Locate the cell with the specified text and output its (x, y) center coordinate. 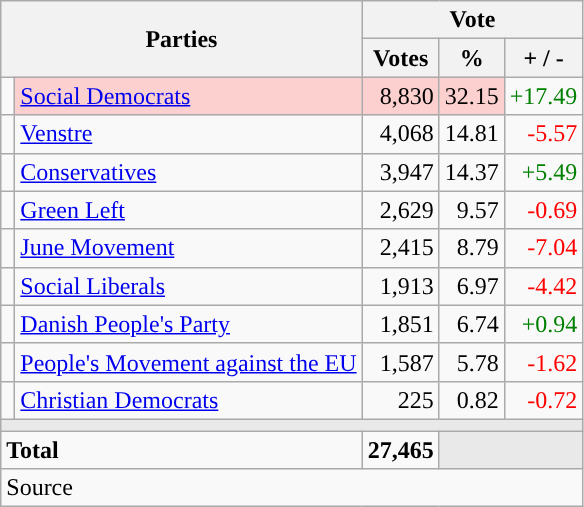
6.74 (472, 324)
Christian Democrats (188, 400)
Conservatives (188, 172)
+17.49 (544, 96)
4,068 (400, 134)
% (472, 58)
2,415 (400, 248)
-5.57 (544, 134)
Venstre (188, 134)
8,830 (400, 96)
+0.94 (544, 324)
People's Movement against the EU (188, 362)
8.79 (472, 248)
14.37 (472, 172)
-7.04 (544, 248)
225 (400, 400)
14.81 (472, 134)
3,947 (400, 172)
9.57 (472, 210)
+ / - (544, 58)
1,913 (400, 286)
-1.62 (544, 362)
2,629 (400, 210)
Danish People's Party (188, 324)
June Movement (188, 248)
Social Democrats (188, 96)
Vote (472, 20)
Source (292, 488)
Total (182, 449)
Parties (182, 39)
Votes (400, 58)
-4.42 (544, 286)
0.82 (472, 400)
Social Liberals (188, 286)
-0.69 (544, 210)
32.15 (472, 96)
+5.49 (544, 172)
27,465 (400, 449)
1,587 (400, 362)
Green Left (188, 210)
6.97 (472, 286)
-0.72 (544, 400)
5.78 (472, 362)
1,851 (400, 324)
